For the text-containing cell, return its midpoint in (X, Y) coordinate format. 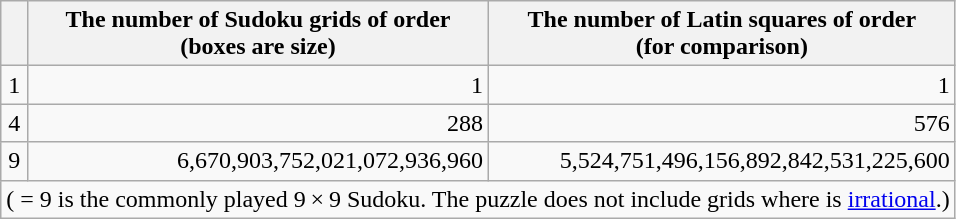
6,670,903,752,021,072,936,960 (258, 161)
5,524,751,496,156,892,842,531,225,600 (722, 161)
576 (722, 123)
4 (14, 123)
The number of Latin squares of order (for comparison) (722, 34)
( = 9 is the commonly played 9 × 9 Sudoku. The puzzle does not include grids where is irrational.) (478, 199)
9 (14, 161)
The number of Sudoku grids of order (boxes are size) (258, 34)
288 (258, 123)
